Extract the [x, y] coordinate from the center of the cell holding the provided text.  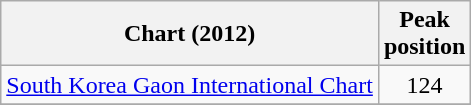
124 [424, 85]
Chart (2012) [190, 34]
South Korea Gaon International Chart [190, 85]
Peakposition [424, 34]
